Return (x, y) of the center of cell containing provided text 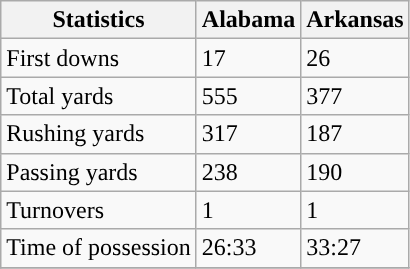
317 (248, 134)
555 (248, 96)
377 (355, 96)
Rushing yards (99, 134)
33:27 (355, 248)
Statistics (99, 20)
17 (248, 58)
First downs (99, 58)
Arkansas (355, 20)
190 (355, 172)
Total yards (99, 96)
26:33 (248, 248)
Turnovers (99, 210)
Time of possession (99, 248)
Passing yards (99, 172)
238 (248, 172)
26 (355, 58)
Alabama (248, 20)
187 (355, 134)
